Search for the cell housing the specified text and yield its (X, Y) center coordinate. 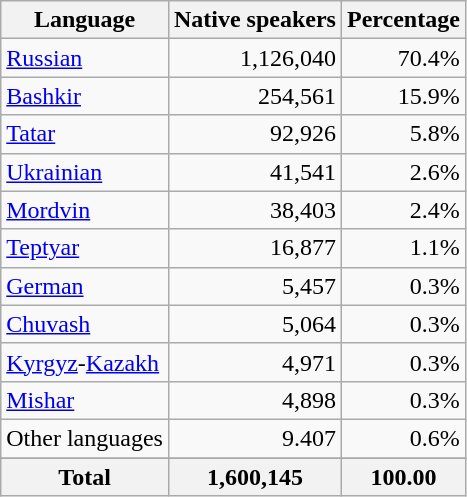
16,877 (254, 248)
5.8% (403, 134)
92,926 (254, 134)
Tatar (85, 134)
5,064 (254, 324)
Russian (85, 58)
2.4% (403, 210)
Ukrainian (85, 172)
Kyrgyz-Kazakh (85, 362)
100.00 (403, 477)
1.1% (403, 248)
Teptyar (85, 248)
Percentage (403, 20)
4,898 (254, 400)
70.4% (403, 58)
German (85, 286)
Chuvash (85, 324)
Mishar (85, 400)
Mordvin (85, 210)
2.6% (403, 172)
1,600,145 (254, 477)
41,541 (254, 172)
Language (85, 20)
15.9% (403, 96)
1,126,040 (254, 58)
Total (85, 477)
9.407 (254, 438)
Bashkir (85, 96)
254,561 (254, 96)
5,457 (254, 286)
0.6% (403, 438)
38,403 (254, 210)
Other languages (85, 438)
Native speakers (254, 20)
4,971 (254, 362)
